Locate the cell with the specified text and output its (x, y) center coordinate. 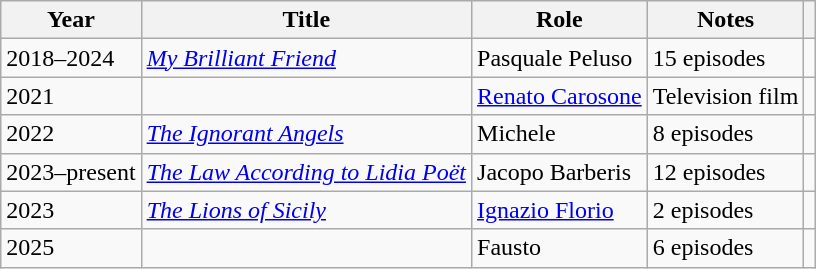
Fausto (560, 248)
6 episodes (726, 248)
Title (306, 20)
2018–2024 (71, 58)
2023 (71, 210)
The Lions of Sicily (306, 210)
Jacopo Barberis (560, 172)
The Ignorant Angels (306, 134)
My Brilliant Friend (306, 58)
15 episodes (726, 58)
8 episodes (726, 134)
2 episodes (726, 210)
2023–present (71, 172)
Television film (726, 96)
2022 (71, 134)
Michele (560, 134)
Year (71, 20)
Pasquale Peluso (560, 58)
The Law According to Lidia Poët (306, 172)
Role (560, 20)
Renato Carosone (560, 96)
2025 (71, 248)
Ignazio Florio (560, 210)
Notes (726, 20)
2021 (71, 96)
12 episodes (726, 172)
